Return (x, y) of the center of cell containing provided text 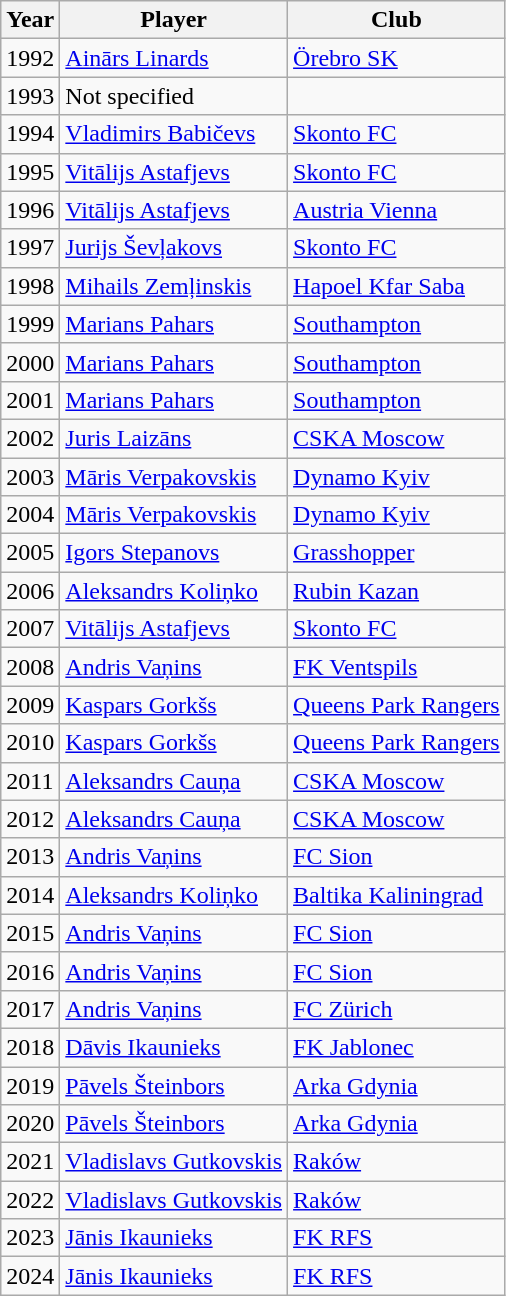
1994 (30, 134)
Mihails Zemļinskis (174, 286)
Hapoel Kfar Saba (397, 286)
2014 (30, 895)
2006 (30, 591)
2011 (30, 781)
Year (30, 20)
2013 (30, 857)
2009 (30, 705)
2023 (30, 1238)
Jurijs Ševļakovs (174, 248)
1995 (30, 172)
2015 (30, 933)
2007 (30, 629)
Not specified (174, 96)
Baltika Kaliningrad (397, 895)
FC Zürich (397, 1009)
2001 (30, 400)
Igors Stepanovs (174, 553)
2003 (30, 477)
2004 (30, 515)
Rubin Kazan (397, 591)
1998 (30, 286)
2016 (30, 971)
Ainārs Linards (174, 58)
1999 (30, 324)
Austria Vienna (397, 210)
Vladimirs Babičevs (174, 134)
2021 (30, 1162)
Örebro SK (397, 58)
2012 (30, 819)
1996 (30, 210)
2022 (30, 1200)
Club (397, 20)
2010 (30, 743)
FK Jablonec (397, 1047)
1992 (30, 58)
2019 (30, 1085)
2000 (30, 362)
Player (174, 20)
FK Ventspils (397, 667)
2024 (30, 1276)
Grasshopper (397, 553)
Dāvis Ikaunieks (174, 1047)
2008 (30, 667)
1993 (30, 96)
Juris Laizāns (174, 438)
2002 (30, 438)
1997 (30, 248)
2018 (30, 1047)
2020 (30, 1124)
2017 (30, 1009)
2005 (30, 553)
